Search for the cell housing the specified text and yield its [x, y] center coordinate. 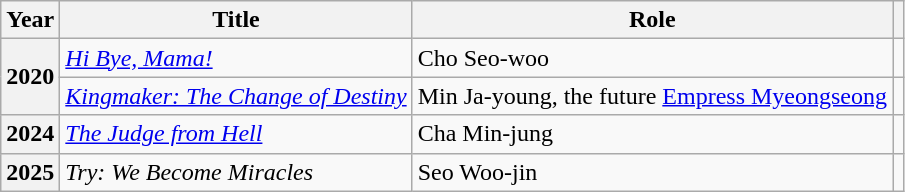
2020 [30, 77]
Cha Min-jung [652, 134]
The Judge from Hell [236, 134]
Seo Woo-jin [652, 172]
Hi Bye, Mama! [236, 58]
2025 [30, 172]
Title [236, 20]
Cho Seo-woo [652, 58]
Role [652, 20]
Min Ja-young, the future Empress Myeongseong [652, 96]
2024 [30, 134]
Year [30, 20]
Try: We Become Miracles [236, 172]
Kingmaker: The Change of Destiny [236, 96]
